Locate the cell with the specified text and output its (X, Y) center coordinate. 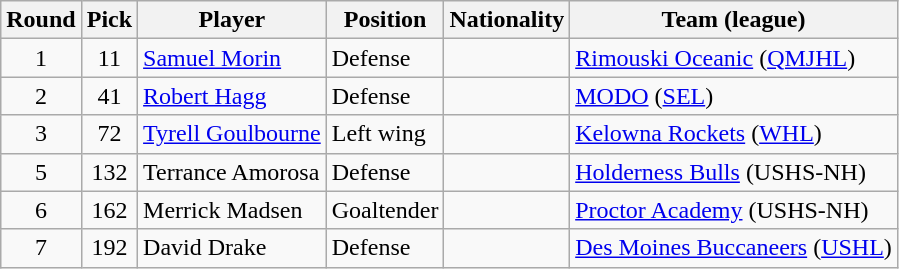
Rimouski Oceanic (QMJHL) (734, 58)
Round (41, 20)
162 (109, 210)
Pick (109, 20)
192 (109, 248)
David Drake (232, 248)
132 (109, 172)
72 (109, 134)
Terrance Amorosa (232, 172)
1 (41, 58)
3 (41, 134)
Robert Hagg (232, 96)
Holderness Bulls (USHS-NH) (734, 172)
Nationality (507, 20)
Player (232, 20)
MODO (SEL) (734, 96)
Samuel Morin (232, 58)
Goaltender (385, 210)
5 (41, 172)
41 (109, 96)
Position (385, 20)
Des Moines Buccaneers (USHL) (734, 248)
Kelowna Rockets (WHL) (734, 134)
Team (league) (734, 20)
Proctor Academy (USHS-NH) (734, 210)
11 (109, 58)
6 (41, 210)
2 (41, 96)
7 (41, 248)
Tyrell Goulbourne (232, 134)
Merrick Madsen (232, 210)
Left wing (385, 134)
